Scan for the cell matching the given text and deliver its (x, y) coordinate at center. 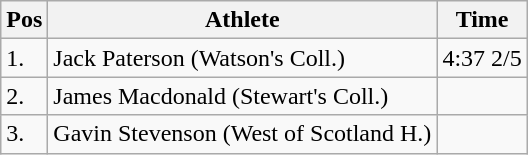
Athlete (242, 20)
4:37 2/5 (482, 58)
1. (24, 58)
Gavin Stevenson (West of Scotland H.) (242, 134)
Time (482, 20)
2. (24, 96)
James Macdonald (Stewart's Coll.) (242, 96)
3. (24, 134)
Jack Paterson (Watson's Coll.) (242, 58)
Pos (24, 20)
